Capture the cell that displays the provided text and extract its [X, Y] central coordinate. 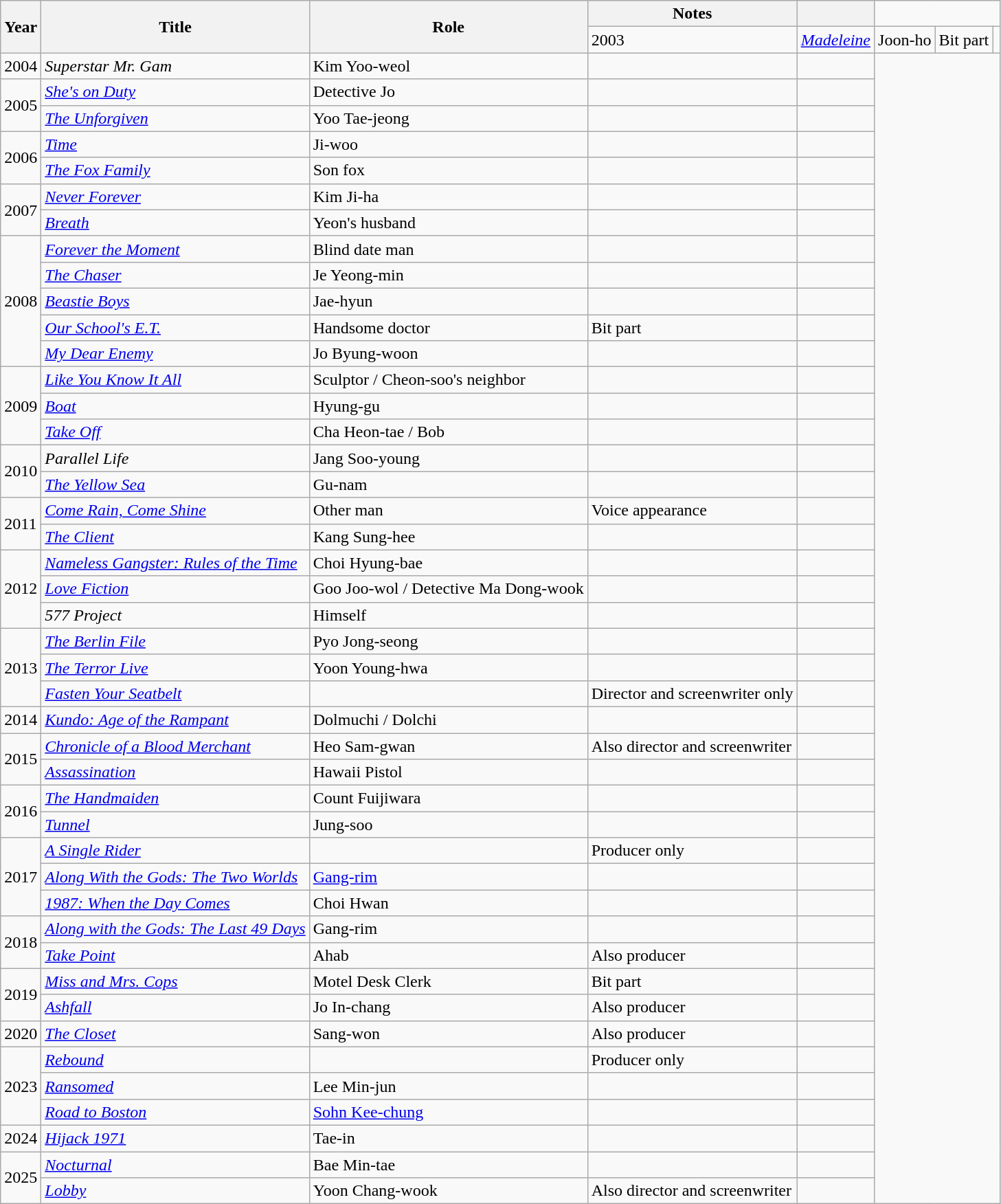
Jung-soo [448, 825]
2006 [21, 157]
2013 [21, 667]
Choi Hwan [448, 903]
Choi Hyung-bae [448, 563]
2015 [21, 759]
Gu-nam [448, 484]
Himself [448, 615]
Blind date man [448, 249]
577 Project [175, 615]
Yoon Chang-wook [448, 1191]
Beastie Boys [175, 301]
My Dear Enemy [175, 354]
Heo Sam-gwan [448, 746]
Ransomed [175, 1086]
Detective Jo [448, 92]
Jo Byung-woon [448, 354]
Time [175, 144]
Lobby [175, 1191]
2018 [21, 942]
2014 [21, 720]
2023 [21, 1086]
2010 [21, 471]
Love Fiction [175, 589]
Yoon Young-hwa [448, 667]
Kundo: Age of the Rampant [175, 720]
Notes [693, 14]
The Berlin File [175, 641]
Director and screenwriter only [693, 693]
Jang Soo-young [448, 458]
Bae Min-tae [448, 1165]
Ji-woo [448, 144]
A Single Rider [175, 851]
2019 [21, 994]
Take Off [175, 432]
The Yellow Sea [175, 484]
Madeleine [835, 40]
Miss and Mrs. Cops [175, 981]
Pyo Jong-seong [448, 641]
2009 [21, 406]
Role [448, 27]
Tunnel [175, 825]
Hyung-gu [448, 406]
Assassination [175, 772]
Hijack 1971 [175, 1138]
2011 [21, 524]
Kim Ji-ha [448, 197]
Title [175, 27]
Dolmuchi / Dolchi [448, 720]
Hawaii Pistol [448, 772]
Take Point [175, 955]
The Handmaiden [175, 799]
Kang Sung-hee [448, 537]
Along with the Gods: The Last 49 Days [175, 929]
The Closet [175, 1034]
Along With the Gods: The Two Worlds [175, 877]
Superstar Mr. Gam [175, 66]
Son fox [448, 170]
The Terror Live [175, 667]
The Chaser [175, 275]
2007 [21, 210]
Forever the Moment [175, 249]
Never Forever [175, 197]
2016 [21, 812]
Come Rain, Come Shine [175, 511]
Voice appearance [693, 511]
2025 [21, 1178]
Yoo Tae-jeong [448, 118]
Parallel Life [175, 458]
2012 [21, 589]
Our School's E.T. [175, 328]
2008 [21, 301]
Nameless Gangster: Rules of the Time [175, 563]
2017 [21, 877]
Road to Boston [175, 1112]
The Unforgiven [175, 118]
Yeon's husband [448, 223]
Kim Yoo-weol [448, 66]
Je Yeong-min [448, 275]
Jae-hyun [448, 301]
Other man [448, 511]
1987: When the Day Comes [175, 903]
Sang-won [448, 1034]
She's on Duty [175, 92]
2020 [21, 1034]
Count Fuijiwara [448, 799]
Sohn Kee-chung [448, 1112]
Chronicle of a Blood Merchant [175, 746]
Like You Know It All [175, 380]
Boat [175, 406]
Jo In-chang [448, 1007]
Joon-ho [905, 40]
The Fox Family [175, 170]
Nocturnal [175, 1165]
Fasten Your Seatbelt [175, 693]
2004 [21, 66]
Handsome doctor [448, 328]
Breath [175, 223]
Lee Min-jun [448, 1086]
Motel Desk Clerk [448, 981]
The Client [175, 537]
Cha Heon-tae / Bob [448, 432]
Goo Joo-wol / Detective Ma Dong-wook [448, 589]
Tae-in [448, 1138]
2003 [693, 40]
Rebound [175, 1060]
Ashfall [175, 1007]
Year [21, 27]
Ahab [448, 955]
2024 [21, 1138]
2005 [21, 105]
Sculptor / Cheon-soo's neighbor [448, 380]
